For the text-containing cell, return its midpoint in (x, y) coordinate format. 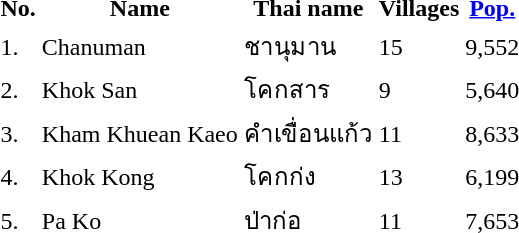
โคกสาร (308, 90)
9 (418, 90)
โคกก่ง (308, 176)
คำเขื่อนแก้ว (308, 133)
13 (418, 176)
11 (418, 133)
Kham Khuean Kaeo (140, 133)
Chanuman (140, 46)
15 (418, 46)
Khok San (140, 90)
Khok Kong (140, 176)
ชานุมาน (308, 46)
